Detect which cell encompasses the target text, then output its [X, Y] center coordinate. 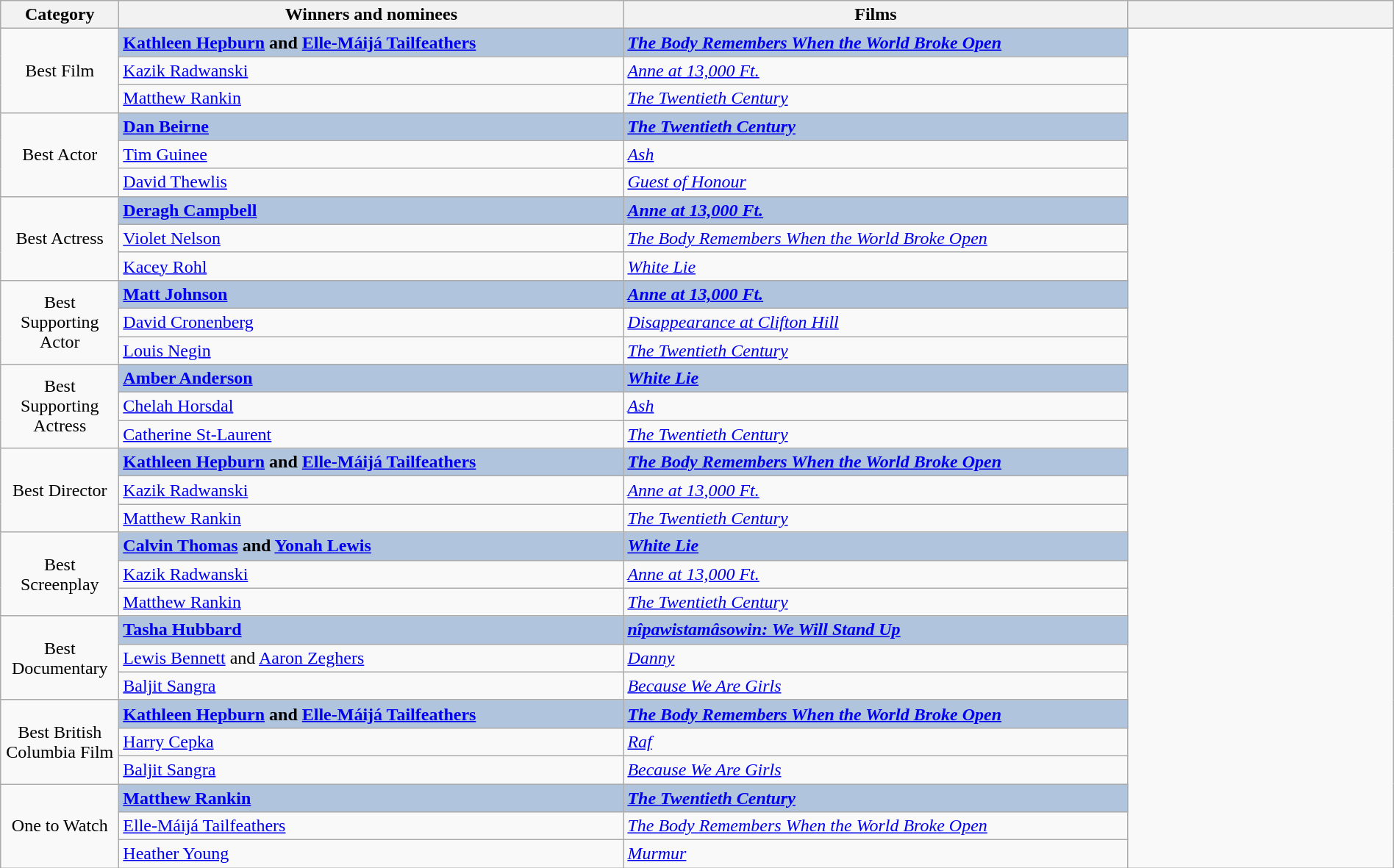
Elle-Máijá Tailfeathers [371, 826]
Best Actress [60, 238]
Murmur [876, 854]
Harry Cepka [371, 742]
Tim Guinee [371, 154]
Disappearance at Clifton Hill [876, 322]
Best Screenplay [60, 574]
Chelah Horsdal [371, 406]
Violet Nelson [371, 238]
Tasha Hubbard [371, 630]
Best Supporting Actor [60, 322]
Films [876, 15]
Amber Anderson [371, 379]
Best Actor [60, 154]
Best British Columbia Film [60, 742]
Raf [876, 742]
David Thewlis [371, 182]
Kacey Rohl [371, 266]
Louis Negin [371, 351]
Dan Beirne [371, 126]
David Cronenberg [371, 322]
Category [60, 15]
Deragh Campbell [371, 210]
Catherine St-Laurent [371, 434]
Danny [876, 658]
Best Film [60, 71]
Heather Young [371, 854]
Best Director [60, 490]
Guest of Honour [876, 182]
Calvin Thomas and Yonah Lewis [371, 546]
nîpawistamâsowin: We Will Stand Up [876, 630]
Best Supporting Actress [60, 406]
Winners and nominees [371, 15]
Best Documentary [60, 658]
Matt Johnson [371, 294]
One to Watch [60, 825]
Lewis Bennett and Aaron Zeghers [371, 658]
